Provide the (X, Y) coordinate of the cell's center where the given text is located.  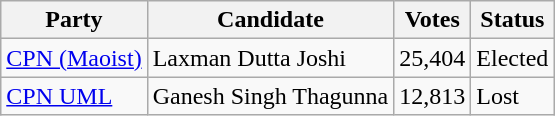
Status (512, 20)
Laxman Dutta Joshi (270, 58)
Ganesh Singh Thagunna (270, 96)
Lost (512, 96)
CPN UML (74, 96)
Candidate (270, 20)
CPN (Maoist) (74, 58)
12,813 (432, 96)
Party (74, 20)
Votes (432, 20)
25,404 (432, 58)
Elected (512, 58)
